Determine the [X, Y] coordinate at the center of the cell enclosing the given text.  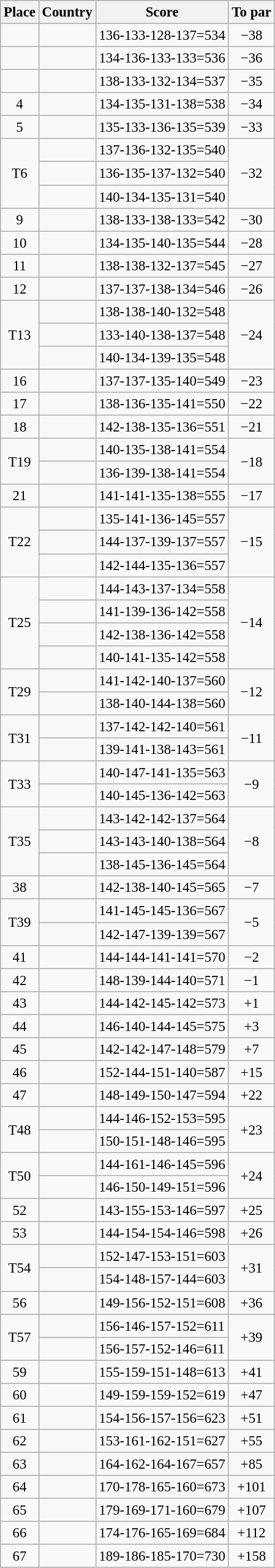
+31 [251, 1268]
−7 [251, 888]
T31 [20, 738]
+25 [251, 1211]
−22 [251, 404]
−27 [251, 265]
−30 [251, 219]
T33 [20, 785]
T29 [20, 691]
140-135-138-141=554 [162, 450]
−21 [251, 427]
138-140-144-138=560 [162, 704]
140-141-135-142=558 [162, 658]
144-143-137-134=558 [162, 588]
+23 [251, 1129]
10 [20, 243]
−14 [251, 623]
−2 [251, 957]
T57 [20, 1338]
9 [20, 219]
59 [20, 1372]
11 [20, 265]
146-150-149-151=596 [162, 1187]
138-136-135-141=550 [162, 404]
135-133-136-135=539 [162, 127]
+101 [251, 1487]
−9 [251, 785]
138-133-132-134=537 [162, 82]
−34 [251, 104]
142-147-139-139=567 [162, 934]
−26 [251, 289]
+112 [251, 1533]
65 [20, 1510]
144-144-141-141=570 [162, 957]
142-138-136-142=558 [162, 634]
140-145-136-142=563 [162, 796]
+26 [251, 1233]
150-151-148-146=595 [162, 1141]
T19 [20, 461]
+15 [251, 1072]
141-142-140-137=560 [162, 680]
5 [20, 127]
136-135-137-132=540 [162, 173]
38 [20, 888]
−5 [251, 922]
44 [20, 1026]
+22 [251, 1095]
+7 [251, 1049]
Place [20, 12]
T39 [20, 922]
18 [20, 427]
146-140-144-145=575 [162, 1026]
179-169-171-160=679 [162, 1510]
62 [20, 1441]
−33 [251, 127]
141-141-135-138=555 [162, 496]
149-156-152-151=608 [162, 1303]
141-145-145-136=567 [162, 911]
152-147-153-151=603 [162, 1257]
153-161-162-151=627 [162, 1441]
137-137-135-140=549 [162, 381]
52 [20, 1211]
To par [251, 12]
137-142-142-140=561 [162, 726]
+1 [251, 1003]
T6 [20, 173]
134-135-131-138=538 [162, 104]
138-133-138-133=542 [162, 219]
53 [20, 1233]
137-136-132-135=540 [162, 150]
148-149-150-147=594 [162, 1095]
144-161-146-145=596 [162, 1165]
138-138-140-132=548 [162, 312]
144-142-145-142=573 [162, 1003]
156-146-157-152=611 [162, 1326]
42 [20, 980]
T48 [20, 1129]
140-134-135-131=540 [162, 197]
56 [20, 1303]
152-144-151-140=587 [162, 1072]
T50 [20, 1176]
41 [20, 957]
45 [20, 1049]
136-133-128-137=534 [162, 36]
142-138-135-136=551 [162, 427]
+41 [251, 1372]
156-157-152-146=611 [162, 1349]
148-139-144-140=571 [162, 980]
+107 [251, 1510]
189-186-185-170=730 [162, 1556]
−11 [251, 738]
+47 [251, 1395]
140-147-141-135=563 [162, 773]
143-142-142-137=564 [162, 819]
142-144-135-136=557 [162, 565]
−8 [251, 842]
4 [20, 104]
T25 [20, 623]
−12 [251, 691]
136-139-138-141=554 [162, 473]
63 [20, 1464]
140-134-139-135=548 [162, 358]
+85 [251, 1464]
−38 [251, 36]
64 [20, 1487]
133-140-138-137=548 [162, 335]
−36 [251, 58]
Score [162, 12]
141-139-136-142=558 [162, 611]
−28 [251, 243]
154-148-157-144=603 [162, 1280]
T13 [20, 335]
66 [20, 1533]
T22 [20, 542]
T54 [20, 1268]
139-141-138-143=561 [162, 750]
46 [20, 1072]
170-178-165-160=673 [162, 1487]
12 [20, 289]
+158 [251, 1556]
142-142-147-148=579 [162, 1049]
+3 [251, 1026]
142-138-140-145=565 [162, 888]
67 [20, 1556]
155-159-151-148=613 [162, 1372]
T35 [20, 842]
144-154-154-146=598 [162, 1233]
+39 [251, 1338]
−23 [251, 381]
+51 [251, 1418]
+24 [251, 1176]
134-136-133-133=536 [162, 58]
−18 [251, 461]
164-162-164-167=657 [162, 1464]
154-156-157-156=623 [162, 1418]
−24 [251, 335]
47 [20, 1095]
143-143-140-138=564 [162, 842]
21 [20, 496]
43 [20, 1003]
174-176-165-169=684 [162, 1533]
144-137-139-137=557 [162, 542]
+55 [251, 1441]
137-137-138-134=546 [162, 289]
−32 [251, 173]
−1 [251, 980]
−15 [251, 542]
138-145-136-145=564 [162, 865]
61 [20, 1418]
134-135-140-135=544 [162, 243]
Country [67, 12]
149-159-159-152=619 [162, 1395]
+36 [251, 1303]
60 [20, 1395]
−17 [251, 496]
16 [20, 381]
144-146-152-153=595 [162, 1118]
138-138-132-137=545 [162, 265]
17 [20, 404]
135-141-136-145=557 [162, 519]
143-155-153-146=597 [162, 1211]
−35 [251, 82]
